Find where the given text appears and provide that cell's center as [x, y] coordinate. 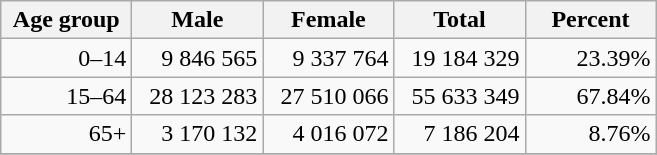
23.39% [590, 58]
9 337 764 [328, 58]
19 184 329 [460, 58]
Male [198, 20]
0–14 [66, 58]
Percent [590, 20]
4 016 072 [328, 134]
Total [460, 20]
67.84% [590, 96]
65+ [66, 134]
3 170 132 [198, 134]
Age group [66, 20]
28 123 283 [198, 96]
8.76% [590, 134]
Female [328, 20]
9 846 565 [198, 58]
7 186 204 [460, 134]
15–64 [66, 96]
55 633 349 [460, 96]
27 510 066 [328, 96]
